Extract the (X, Y) coordinate from the center of the cell holding the provided text.  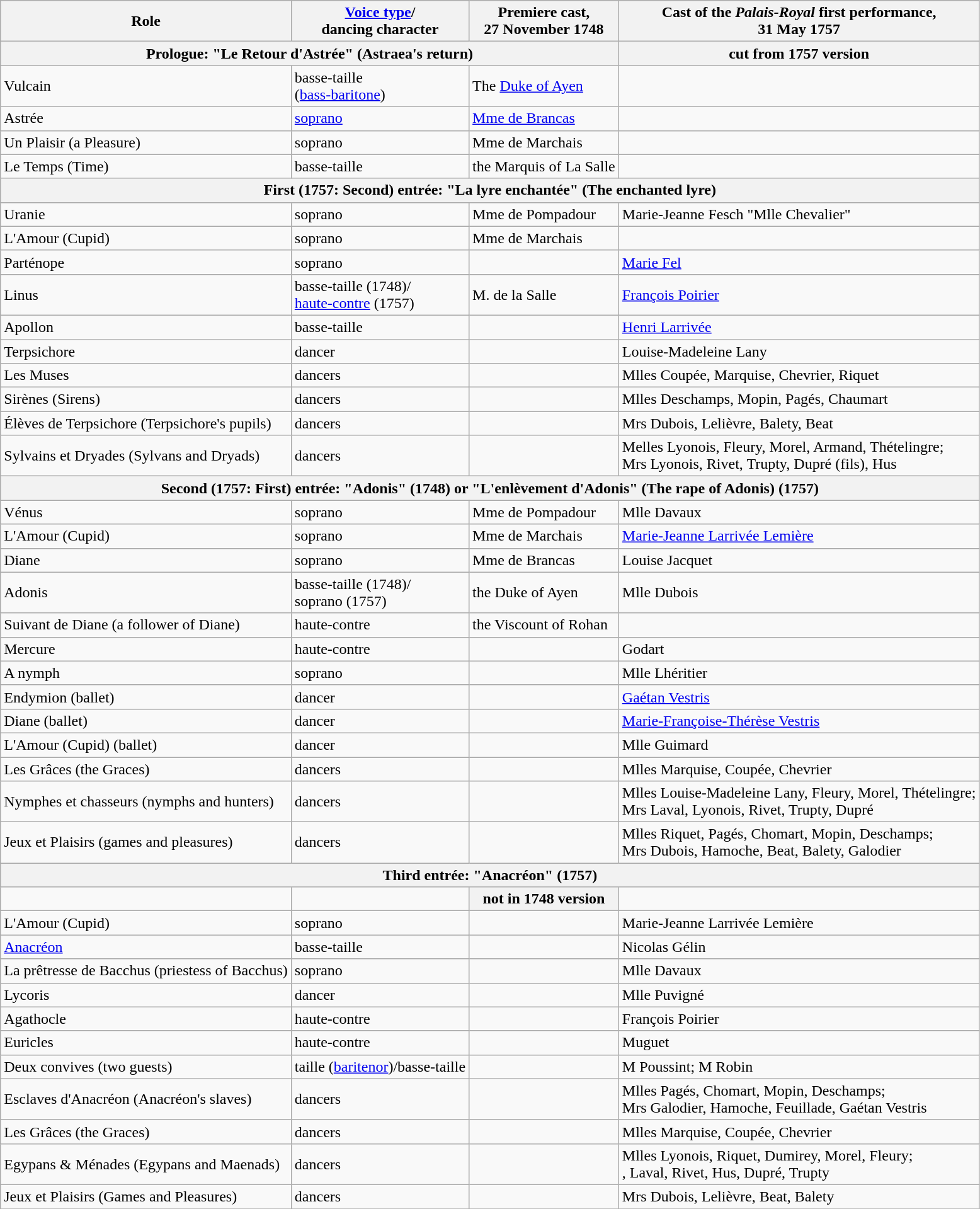
Mlles Deschamps, Mopin, Pagés, Chaumart (799, 399)
basse-taille (bass-baritone) (380, 86)
Mlle Lhéritier (799, 673)
Marie Fel (799, 262)
Terpsichore (146, 351)
Premiere cast, 27 November 1748 (544, 21)
Le Temps (Time) (146, 166)
L'Amour (Cupid) (ballet) (146, 745)
Mrs Dubois, Lelièvre, Balety, Beat (799, 423)
Vulcain (146, 86)
La prêtresse de Bacchus (priestess of Bacchus) (146, 971)
Third entrée: "Anacréon" (1757) (490, 875)
Un Plaisir (a Pleasure) (146, 142)
Godart (799, 649)
Apollon (146, 327)
Nymphes et chasseurs (nymphs and hunters) (146, 801)
Jeux et Plaisirs (Games and Pleasures) (146, 1196)
Diane (ballet) (146, 721)
Agathocle (146, 1019)
Linus (146, 295)
Nicolas Gélin (799, 947)
Mlles Pagés, Chomart, Mopin, Deschamps; Mrs Galodier, Hamoche, Feuillade, Gaétan Vestris (799, 1099)
Marie-Françoise-Thérèse Vestris (799, 721)
Mlles Coupée, Marquise, Chevrier, Riquet (799, 375)
The Duke of Ayen (544, 86)
Mlle Puvigné (799, 995)
Suivant de Diane (a follower of Diane) (146, 625)
Parténope (146, 262)
Mlle Guimard (799, 745)
Louise-Madeleine Lany (799, 351)
Mlle Dubois (799, 592)
M Poussint; M Robin (799, 1067)
Endymion (ballet) (146, 697)
First (1757: Second) entrée: "La lyre enchantée" (The enchanted lyre) (490, 190)
Henri Larrivée (799, 327)
Marie-Jeanne Fesch "Mlle Chevalier" (799, 214)
Jeux et Plaisirs (games and pleasures) (146, 843)
Mlles Riquet, Pagés, Chomart, Mopin, Deschamps; Mrs Dubois, Hamoche, Beat, Balety, Galodier (799, 843)
Cast of the Palais-Royal first performance, 31 May 1757 (799, 21)
Euricles (146, 1043)
the Duke of Ayen (544, 592)
Les Muses (146, 375)
Astrée (146, 118)
Adonis (146, 592)
Role (146, 21)
cut from 1757 version (799, 54)
A nymph (146, 673)
Voice type/dancing character (380, 21)
Egypans & Ménades (Egypans and Maenads) (146, 1164)
Esclaves d'Anacréon (Anacréon's slaves) (146, 1099)
Muguet (799, 1043)
Sylvains et Dryades (Sylvans and Dryads) (146, 456)
Mlles Lyonois, Riquet, Dumirey, Morel, Fleury;, Laval, Rivet, Hus, Dupré, Trupty (799, 1164)
Deux convives (two guests) (146, 1067)
taille (baritenor)/basse-taille (380, 1067)
Vénus (146, 512)
Second (1757: First) entrée: "Adonis" (1748) or "L'enlèvement d'Adonis" (The rape of Adonis) (1757) (490, 488)
Élèves de Terpsichore (Terpsichore's pupils) (146, 423)
the Viscount of Rohan (544, 625)
Prologue: "Le Retour d'Astrée" (Astraea's return) (310, 54)
basse-taille (1748)/ soprano (1757) (380, 592)
Gaétan Vestris (799, 697)
M. de la Salle (544, 295)
Uranie (146, 214)
the Marquis of La Salle (544, 166)
Mercure (146, 649)
Diane (146, 560)
Mlles Louise-Madeleine Lany, Fleury, Morel, Thételingre; Mrs Laval, Lyonois, Rivet, Trupty, Dupré (799, 801)
Sirènes (Sirens) (146, 399)
not in 1748 version (544, 899)
Melles Lyonois, Fleury, Morel, Armand, Thételingre; Mrs Lyonois, Rivet, Trupty, Dupré (fils), Hus (799, 456)
Anacréon (146, 947)
Louise Jacquet (799, 560)
Mrs Dubois, Lelièvre, Beat, Balety (799, 1196)
basse-taille (1748)/haute-contre (1757) (380, 295)
Lycoris (146, 995)
